Detect which cell encompasses the target text, then output its (x, y) center coordinate. 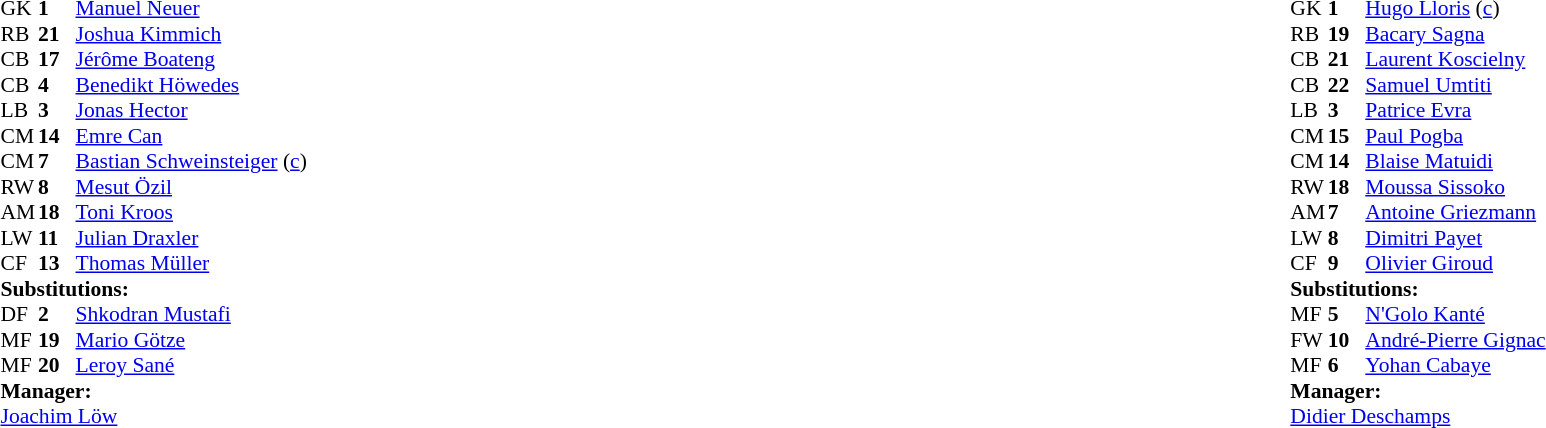
DF (19, 315)
Bastian Schweinsteiger (c) (192, 161)
17 (57, 59)
André-Pierre Gignac (1455, 340)
4 (57, 85)
Patrice Evra (1455, 111)
Yohan Cabaye (1455, 365)
5 (1347, 315)
Bacary Sagna (1455, 34)
Samuel Umtiti (1455, 85)
Jonas Hector (192, 111)
Emre Can (192, 136)
11 (57, 238)
Dimitri Payet (1455, 238)
Benedikt Höwedes (192, 85)
Laurent Koscielny (1455, 59)
15 (1347, 136)
22 (1347, 85)
Shkodran Mustafi (192, 315)
Jérôme Boateng (192, 59)
20 (57, 365)
6 (1347, 365)
9 (1347, 263)
Joshua Kimmich (192, 34)
N'Golo Kanté (1455, 315)
13 (57, 263)
Mario Götze (192, 340)
Julian Draxler (192, 238)
Toni Kroos (192, 213)
Olivier Giroud (1455, 263)
Mesut Özil (192, 187)
2 (57, 315)
Leroy Sané (192, 365)
Paul Pogba (1455, 136)
10 (1347, 340)
Blaise Matuidi (1455, 161)
Moussa Sissoko (1455, 187)
Thomas Müller (192, 263)
FW (1309, 340)
Antoine Griezmann (1455, 213)
